Return the [x, y] coordinate for the center point of the cell that contains the specified text.  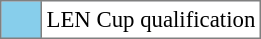
LEN Cup qualification [150, 20]
